Find where the given text appears and provide that cell's center as [X, Y] coordinate. 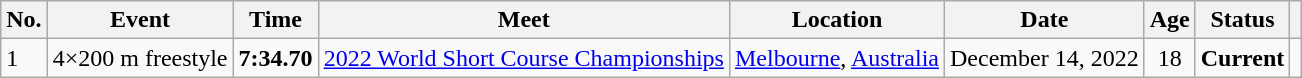
7:34.70 [276, 58]
Time [276, 20]
18 [1170, 58]
Melbourne, Australia [836, 58]
Status [1242, 20]
Current [1242, 58]
2022 World Short Course Championships [524, 58]
Date [1045, 20]
Location [836, 20]
No. [24, 20]
December 14, 2022 [1045, 58]
Event [140, 20]
1 [24, 58]
Age [1170, 20]
Meet [524, 20]
4×200 m freestyle [140, 58]
